Output the (x, y) coordinate of the center of the cell containing the given text.  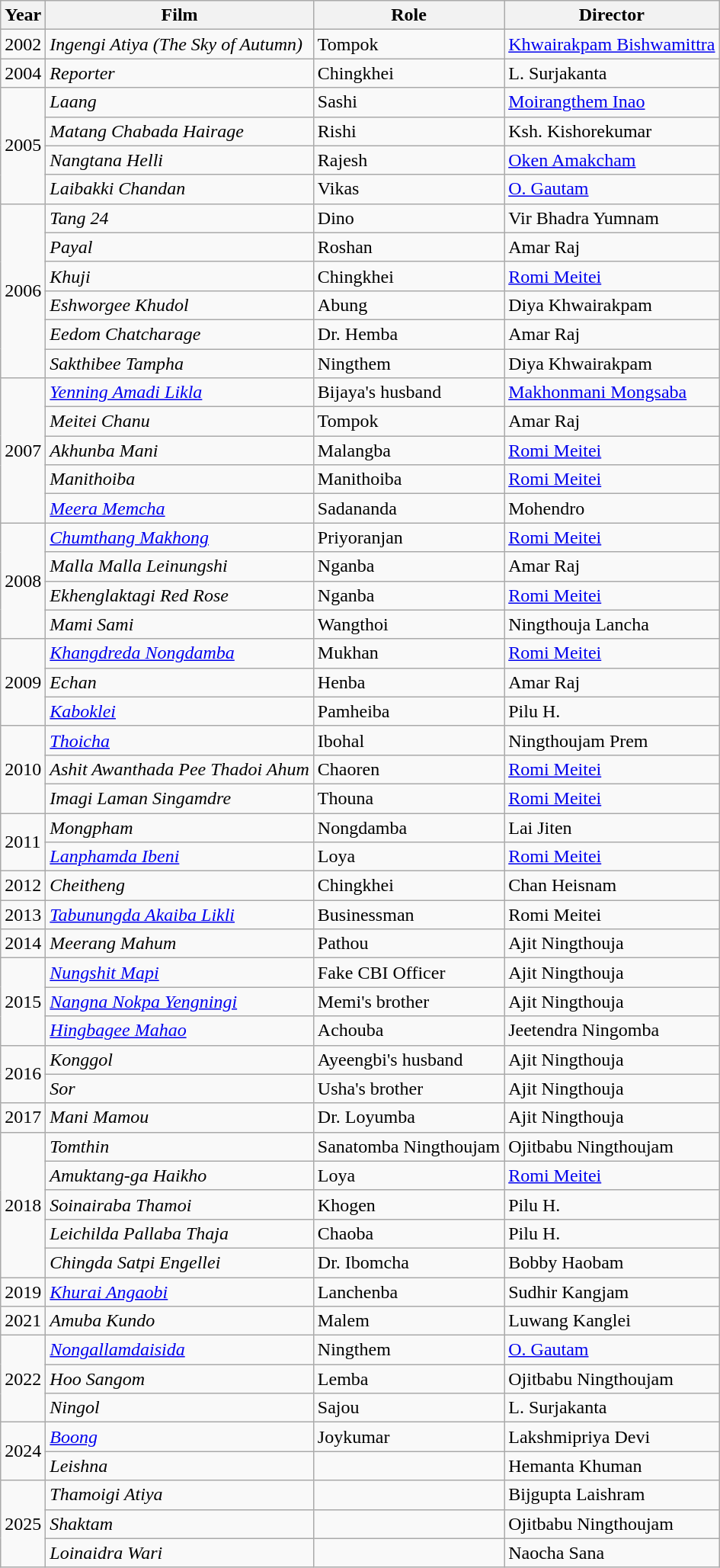
Hemanta Khuman (612, 1466)
Nongallamdaisida (180, 1350)
Director (612, 15)
2005 (23, 146)
Chaoren (408, 769)
Dr. Ibomcha (408, 1262)
Meerang Mahum (180, 944)
2014 (23, 944)
Bijgupta Laishram (612, 1495)
Imagi Laman Singamdre (180, 798)
Leishna (180, 1466)
Fake CBI Officer (408, 973)
Nongdamba (408, 827)
Leichilda Pallaba Thaja (180, 1233)
Sudhir Kangjam (612, 1292)
Meitei Chanu (180, 422)
2025 (23, 1524)
Reporter (180, 73)
Ekhenglaktagi Red Rose (180, 595)
2007 (23, 451)
Mukhan (408, 653)
Khuji (180, 276)
Mani Mamou (180, 1117)
Luwang Kanglei (612, 1321)
Bijaya's husband (408, 393)
Meera Memcha (180, 508)
Soinairaba Thamoi (180, 1204)
Achouba (408, 1031)
Tomthin (180, 1146)
Amuba Kundo (180, 1321)
Lanchenba (408, 1292)
2024 (23, 1451)
Hingbagee Mahao (180, 1031)
Businessman (408, 915)
Chingda Satpi Engellei (180, 1262)
Lemba (408, 1379)
Usha's brother (408, 1089)
Sashi (408, 102)
Pamheiba (408, 711)
Moirangthem Inao (612, 102)
Shaktam (180, 1524)
Malangba (408, 451)
Ningol (180, 1408)
Nangtana Helli (180, 160)
2006 (23, 290)
Bobby Haobam (612, 1262)
Rishi (408, 131)
Pathou (408, 944)
Dino (408, 218)
Malla Malla Leinungshi (180, 566)
Nangna Nokpa Yengningi (180, 1002)
Lakshmipriya Devi (612, 1437)
Kaboklei (180, 711)
2008 (23, 581)
2012 (23, 886)
Makhonmani Mongsaba (612, 393)
Thamoigi Atiya (180, 1495)
2004 (23, 73)
2013 (23, 915)
Mongpham (180, 827)
2022 (23, 1379)
2018 (23, 1204)
Yenning Amadi Likla (180, 393)
2016 (23, 1074)
2015 (23, 1002)
Ingengi Atiya (The Sky of Autumn) (180, 44)
Joykumar (408, 1437)
Khwairakpam Bishwamittra (612, 44)
Ningthouja Lancha (612, 624)
Jeetendra Ningomba (612, 1031)
Payal (180, 247)
Laibakki Chandan (180, 189)
Sanatomba Ningthoujam (408, 1146)
Konggol (180, 1060)
2021 (23, 1321)
2019 (23, 1292)
Dr. Loyumba (408, 1117)
Thoicha (180, 740)
Thouna (408, 798)
2002 (23, 44)
Priyoranjan (408, 537)
Ashit Awanthada Pee Thadoi Ahum (180, 769)
Memi's brother (408, 1002)
Matang Chabada Hairage (180, 131)
Abung (408, 305)
Khogen (408, 1204)
Loinaidra Wari (180, 1553)
Hoo Sangom (180, 1379)
Akhunba Mani (180, 451)
Chan Heisnam (612, 886)
Ayeengbi's husband (408, 1060)
Eshworgee Khudol (180, 305)
Mohendro (612, 508)
Henba (408, 682)
Tang 24 (180, 218)
Sor (180, 1089)
Khurai Angaobi (180, 1292)
Lanphamda Ibeni (180, 857)
Cheitheng (180, 886)
Wangthoi (408, 624)
Sadananda (408, 508)
2017 (23, 1117)
Vir Bhadra Yumnam (612, 218)
2009 (23, 682)
Oken Amakcham (612, 160)
Khangdreda Nongdamba (180, 653)
Sakthibee Tampha (180, 364)
Sajou (408, 1408)
Mami Sami (180, 624)
Film (180, 15)
Amuktang-ga Haikho (180, 1175)
Ksh. Kishorekumar (612, 131)
Tabunungda Akaiba Likli (180, 915)
Chaoba (408, 1233)
Roshan (408, 247)
Ningthoujam Prem (612, 740)
2010 (23, 769)
Vikas (408, 189)
Malem (408, 1321)
Boong (180, 1437)
Laang (180, 102)
Nungshit Mapi (180, 973)
Role (408, 15)
Chumthang Makhong (180, 537)
Ibohal (408, 740)
Lai Jiten (612, 827)
Dr. Hemba (408, 334)
2011 (23, 842)
Year (23, 15)
Echan (180, 682)
Rajesh (408, 160)
Eedom Chatcharage (180, 334)
Naocha Sana (612, 1553)
